Locate the cell with the specified text and output its [X, Y] center coordinate. 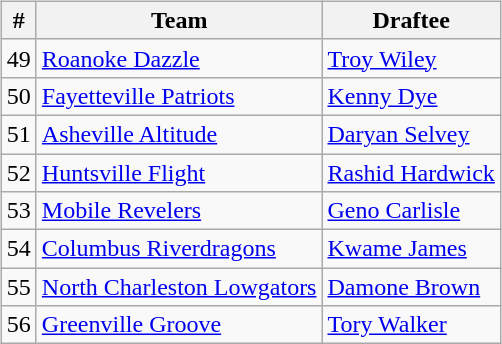
50 [18, 96]
53 [18, 211]
Tory Walker [411, 325]
Greenville Groove [179, 325]
55 [18, 287]
Team [179, 20]
56 [18, 325]
54 [18, 249]
Kenny Dye [411, 96]
Columbus Riverdragons [179, 249]
Damone Brown [411, 287]
Fayetteville Patriots [179, 96]
Asheville Altitude [179, 134]
52 [18, 173]
Rashid Hardwick [411, 173]
Draftee [411, 20]
51 [18, 134]
# [18, 20]
Mobile Revelers [179, 211]
Huntsville Flight [179, 173]
Geno Carlisle [411, 211]
Kwame James [411, 249]
Roanoke Dazzle [179, 58]
North Charleston Lowgators [179, 287]
49 [18, 58]
Troy Wiley [411, 58]
Daryan Selvey [411, 134]
